Determine the [X, Y] coordinate at the center of the cell enclosing the given text.  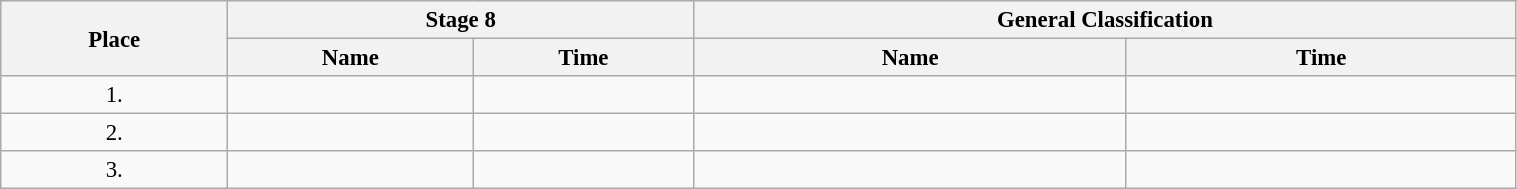
2. [114, 133]
General Classification [1105, 20]
1. [114, 95]
Place [114, 38]
3. [114, 170]
Stage 8 [461, 20]
